For the text-containing cell, return its midpoint in [X, Y] coordinate format. 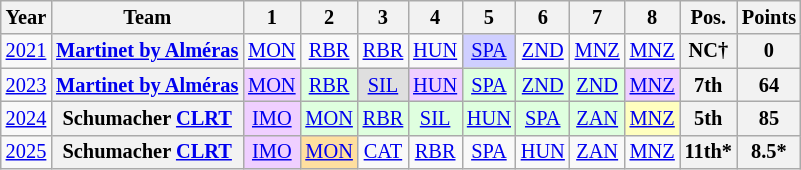
2024 [26, 118]
NC† [708, 51]
2021 [26, 51]
1 [272, 17]
Team [147, 17]
Points [769, 17]
Pos. [708, 17]
3 [383, 17]
5th [708, 118]
7 [598, 17]
Year [26, 17]
4 [435, 17]
CAT [383, 152]
11th* [708, 152]
2025 [26, 152]
85 [769, 118]
5 [489, 17]
8.5* [769, 152]
8 [652, 17]
7th [708, 85]
2023 [26, 85]
64 [769, 85]
2 [328, 17]
6 [543, 17]
0 [769, 51]
